Detect which cell encompasses the target text, then output its [X, Y] center coordinate. 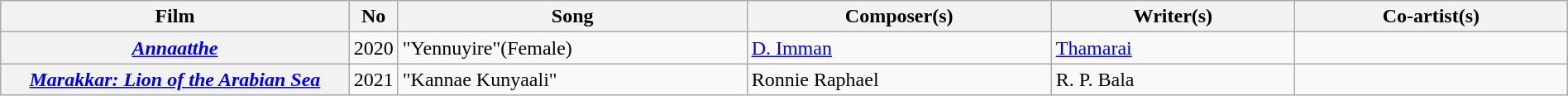
Composer(s) [899, 17]
Writer(s) [1173, 17]
Marakkar: Lion of the Arabian Sea [175, 79]
Ronnie Raphael [899, 79]
"Yennuyire"(Female) [572, 48]
D. Imman [899, 48]
No [374, 17]
Annaatthe [175, 48]
Co-artist(s) [1431, 17]
2021 [374, 79]
R. P. Bala [1173, 79]
Thamarai [1173, 48]
"Kannae Kunyaali" [572, 79]
Film [175, 17]
Song [572, 17]
2020 [374, 48]
